Capture the cell that displays the provided text and extract its [X, Y] central coordinate. 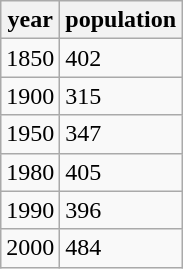
347 [121, 134]
484 [121, 248]
1900 [30, 96]
315 [121, 96]
1990 [30, 210]
2000 [30, 248]
1850 [30, 58]
1950 [30, 134]
population [121, 20]
402 [121, 58]
405 [121, 172]
year [30, 20]
396 [121, 210]
1980 [30, 172]
